Identify which cell holds the provided text, then report its (X, Y) central coordinate. 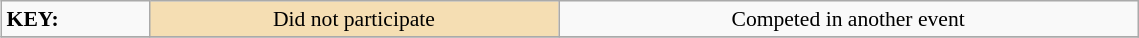
Competed in another event (848, 19)
Did not participate (354, 19)
KEY: (76, 19)
